Return the [x, y] coordinate for the center point of the cell that contains the specified text.  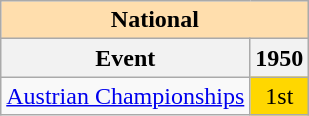
1st [280, 96]
Austrian Championships [126, 96]
1950 [280, 58]
National [155, 20]
Event [126, 58]
